Pinpoint the cell where the given text exists, returning its [X, Y] midpoint coordinate. 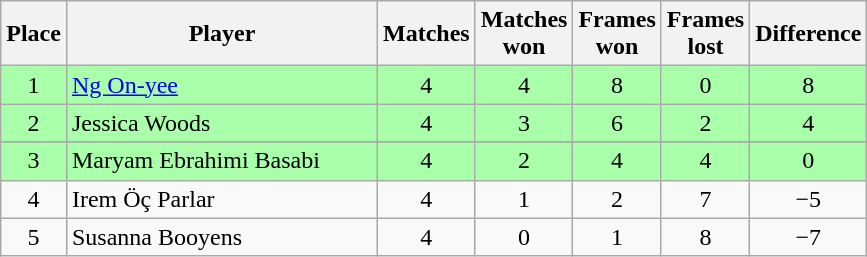
Susanna Booyens [222, 237]
Ng On-yee [222, 85]
Jessica Woods [222, 123]
−5 [808, 199]
Matches [427, 34]
7 [705, 199]
Place [34, 34]
Matches won [524, 34]
Frames won [617, 34]
Maryam Ebrahimi Basabi [222, 161]
−7 [808, 237]
Difference [808, 34]
Frames lost [705, 34]
Irem Öç Parlar [222, 199]
6 [617, 123]
5 [34, 237]
Player [222, 34]
